For the text-containing cell, return its midpoint in (x, y) coordinate format. 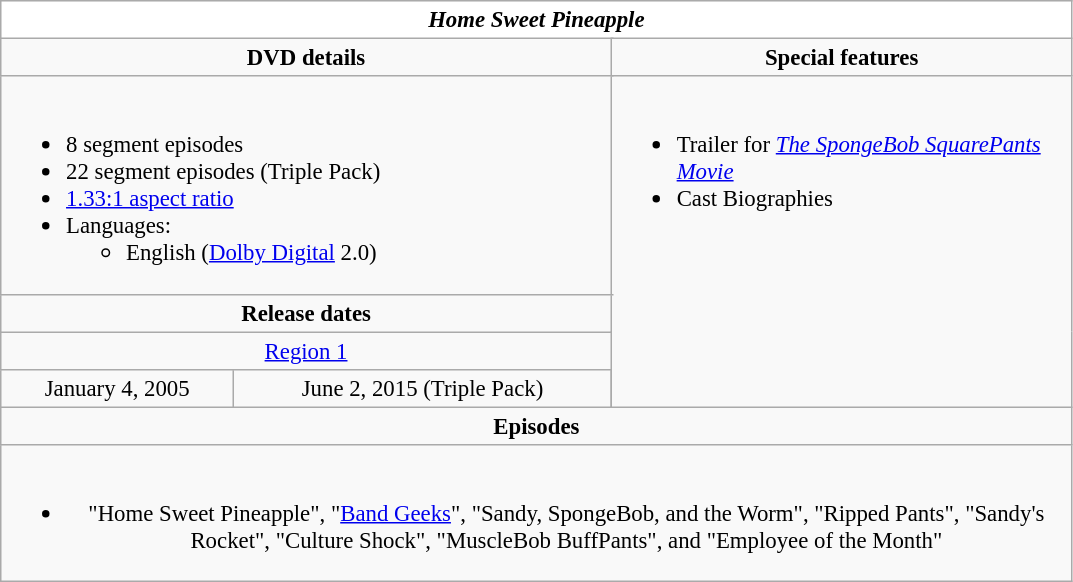
Episodes (536, 426)
DVD details (306, 58)
Release dates (306, 313)
8 segment episodes22 segment episodes (Triple Pack)1.33:1 aspect ratioLanguages:English (Dolby Digital 2.0) (306, 185)
Special features (842, 58)
June 2, 2015 (Triple Pack) (423, 388)
Home Sweet Pineapple (536, 20)
January 4, 2005 (118, 388)
Region 1 (306, 351)
Trailer for The SpongeBob SquarePants MovieCast Biographies (842, 242)
